For the text-containing cell, return its midpoint in [X, Y] coordinate format. 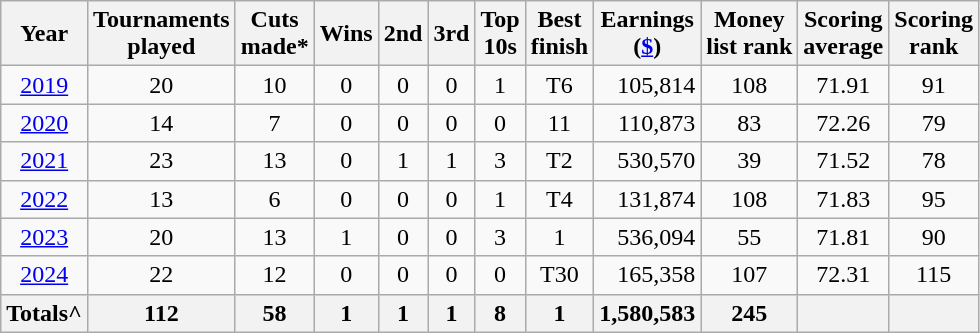
T30 [559, 275]
Year [44, 34]
T4 [559, 199]
2024 [44, 275]
39 [750, 161]
71.52 [844, 161]
72.31 [844, 275]
Cuts made* [274, 34]
2021 [44, 161]
115 [934, 275]
Scoring average [844, 34]
71.83 [844, 199]
1,580,583 [648, 313]
11 [559, 123]
T6 [559, 85]
Top 10s [500, 34]
14 [162, 123]
Wins [346, 34]
105,814 [648, 85]
2023 [44, 237]
2019 [44, 85]
110,873 [648, 123]
2020 [44, 123]
Best finish [559, 34]
7 [274, 123]
23 [162, 161]
112 [162, 313]
71.91 [844, 85]
Earnings($) [648, 34]
107 [750, 275]
95 [934, 199]
78 [934, 161]
2022 [44, 199]
55 [750, 237]
90 [934, 237]
Totals^ [44, 313]
71.81 [844, 237]
2nd [403, 34]
Tournaments played [162, 34]
Moneylist rank [750, 34]
536,094 [648, 237]
79 [934, 123]
131,874 [648, 199]
T2 [559, 161]
12 [274, 275]
72.26 [844, 123]
22 [162, 275]
3rd [452, 34]
530,570 [648, 161]
165,358 [648, 275]
6 [274, 199]
58 [274, 313]
245 [750, 313]
Scoringrank [934, 34]
10 [274, 85]
8 [500, 313]
91 [934, 85]
83 [750, 123]
